Output the [X, Y] coordinate of the center of the cell containing the given text.  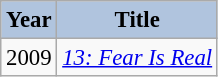
Title [138, 20]
2009 [29, 58]
13: Fear Is Real [138, 58]
Year [29, 20]
